Find where the given text appears and provide that cell's center as [X, Y] coordinate. 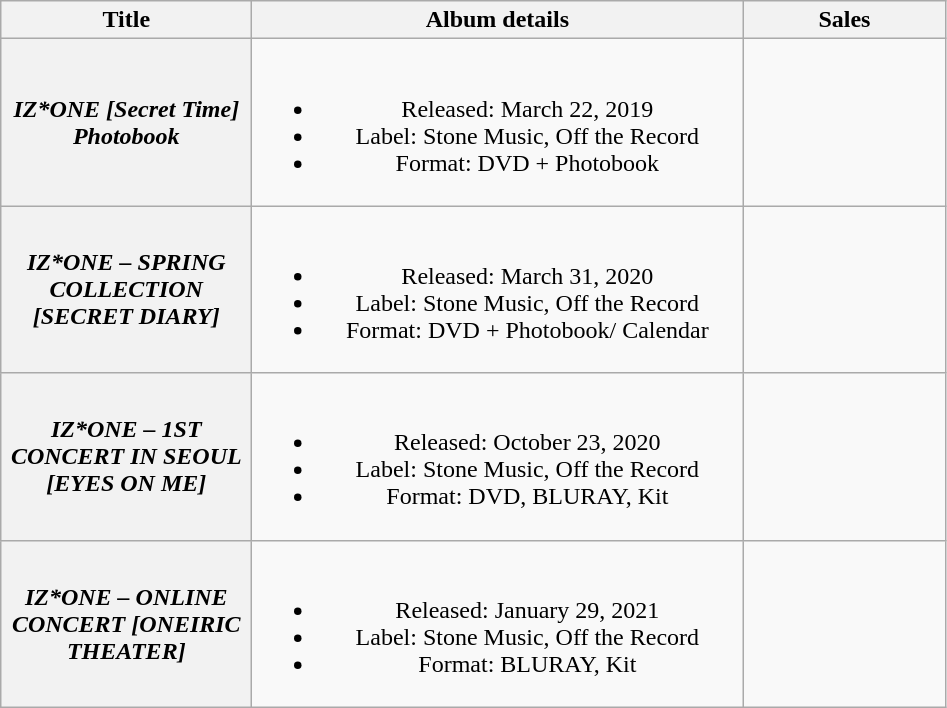
Title [126, 20]
Released: March 22, 2019Label: Stone Music, Off the RecordFormat: DVD + Photobook [498, 122]
Sales [844, 20]
Album details [498, 20]
IZ*ONE – ONLINE CONCERT [ONEIRIC THEATER] [126, 624]
Released: January 29, 2021Label: Stone Music, Off the RecordFormat: BLURAY, Kit [498, 624]
IZ*ONE [Secret Time] Photobook [126, 122]
IZ*ONE – SPRING COLLECTION [SECRET DIARY] [126, 290]
Released: October 23, 2020Label: Stone Music, Off the RecordFormat: DVD, BLURAY, Kit [498, 456]
IZ*ONE – 1ST CONCERT IN SEOUL [EYES ON ME] [126, 456]
Released: March 31, 2020Label: Stone Music, Off the RecordFormat: DVD + Photobook/ Calendar [498, 290]
